From the cell containing the given text, extract its center point as [X, Y] coordinate. 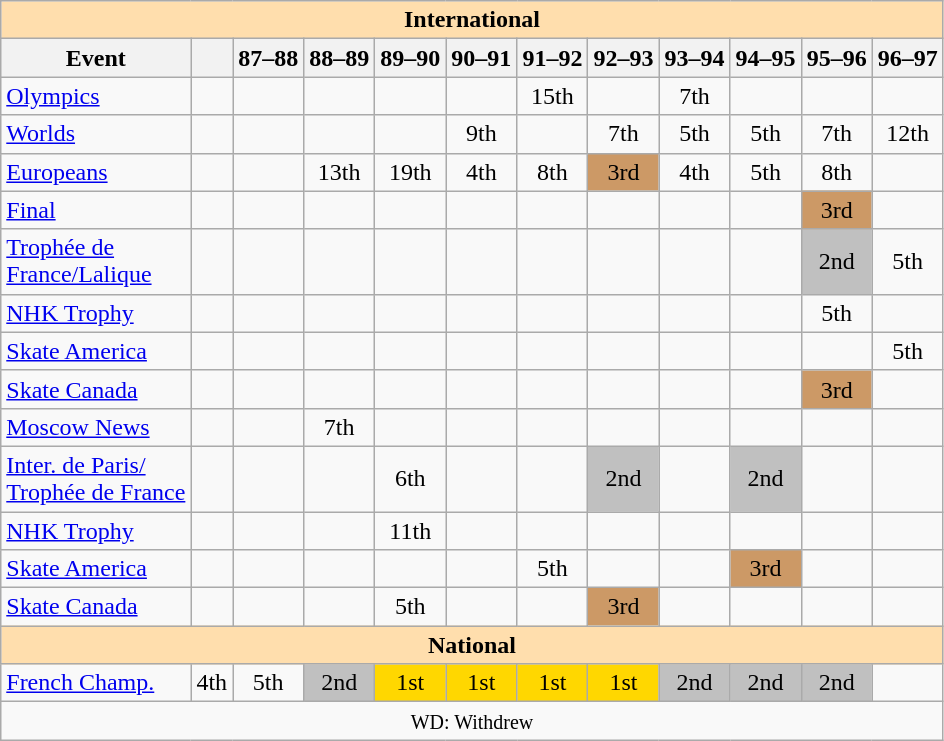
International [472, 20]
15th [552, 96]
12th [908, 134]
90–91 [482, 58]
Final [96, 210]
93–94 [694, 58]
19th [410, 172]
11th [410, 531]
Trophée de France/Lalique [96, 262]
9th [482, 134]
91–92 [552, 58]
96–97 [908, 58]
88–89 [340, 58]
Event [96, 58]
6th [410, 478]
National [472, 645]
89–90 [410, 58]
Moscow News [96, 427]
Europeans [96, 172]
94–95 [766, 58]
WD: Withdrew [472, 721]
95–96 [836, 58]
92–93 [624, 58]
13th [340, 172]
Inter. de Paris/ Trophée de France [96, 478]
French Champ. [96, 683]
Olympics [96, 96]
87–88 [268, 58]
Worlds [96, 134]
